Locate the cell with the specified text and output its [X, Y] center coordinate. 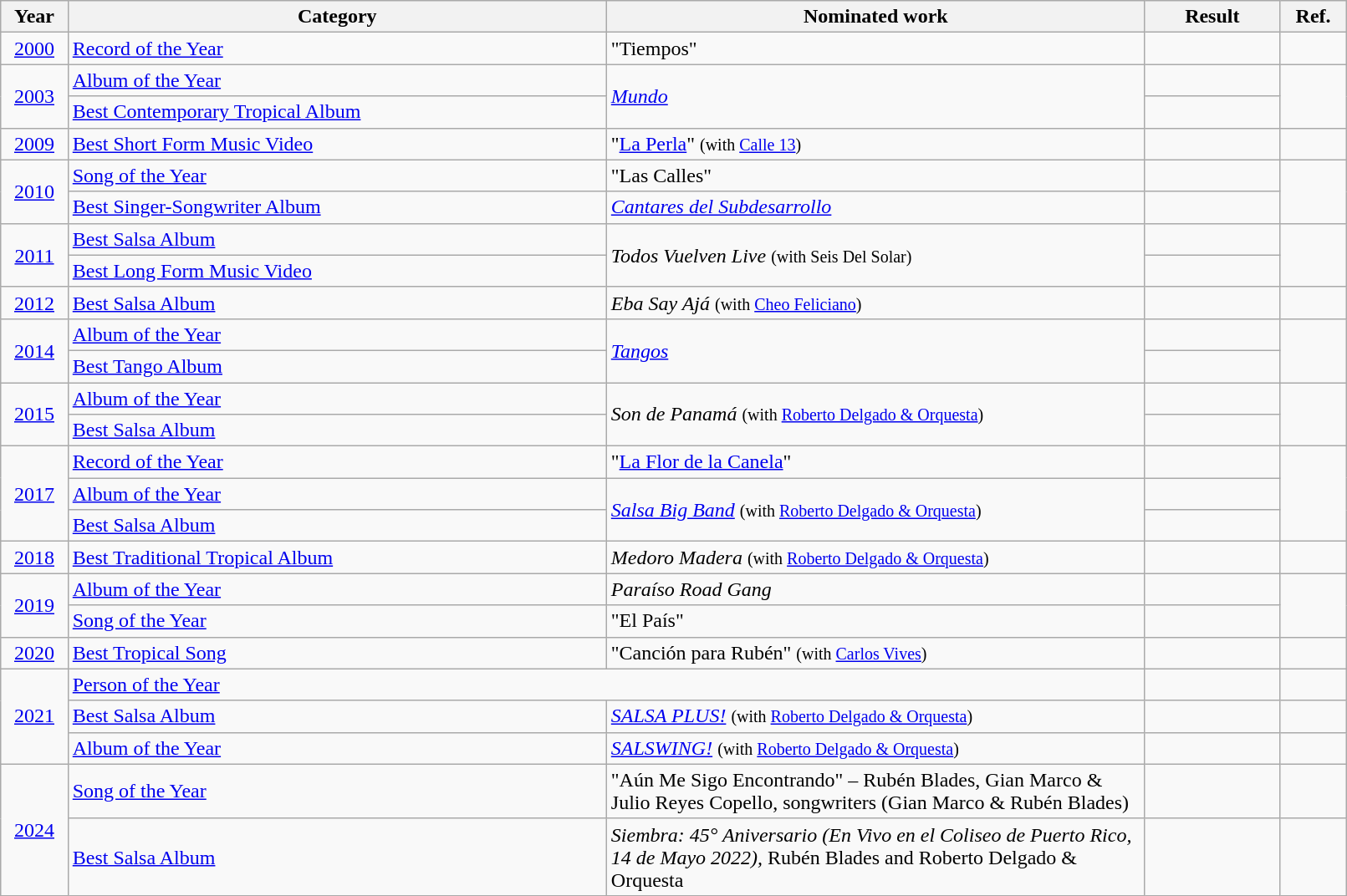
Best Tropical Song [337, 653]
2010 [34, 191]
2011 [34, 255]
Best Traditional Tropical Album [337, 557]
Cantares del Subdesarrollo [875, 207]
2018 [34, 557]
2015 [34, 415]
Paraíso Road Gang [875, 589]
Result [1212, 17]
"Canción para Rubén" (with Carlos Vives) [875, 653]
2003 [34, 96]
2012 [34, 303]
Tangos [875, 350]
Eba Say Ajá (with Cheo Feliciano) [875, 303]
"La Flor de la Canela" [875, 462]
2020 [34, 653]
Medoro Madera (with Roberto Delgado & Orquesta) [875, 557]
SALSWING! (with Roberto Delgado & Orquesta) [875, 748]
"Aún Me Sigo Encontrando" – Rubén Blades, Gian Marco & Julio Reyes Copello, songwriters (Gian Marco & Rubén Blades) [875, 791]
2024 [34, 829]
Siembra: 45° Aniversario (En Vivo en el Coliseo de Puerto Rico, 14 de Mayo 2022), Rubén Blades and Roberto Delgado & Orquesta [875, 857]
2014 [34, 350]
Mundo [875, 96]
"El País" [875, 621]
Person of the Year [606, 685]
2009 [34, 144]
Category [337, 17]
Best Short Form Music Video [337, 144]
2000 [34, 48]
"Las Calles" [875, 176]
Best Tango Album [337, 366]
Best Contemporary Tropical Album [337, 112]
Salsa Big Band (with Roberto Delgado & Orquesta) [875, 510]
"La Perla" (with Calle 13) [875, 144]
Best Singer-Songwriter Album [337, 207]
Todos Vuelven Live (with Seis Del Solar) [875, 255]
Nominated work [875, 17]
Year [34, 17]
Ref. [1313, 17]
2019 [34, 605]
2017 [34, 494]
2021 [34, 716]
Best Long Form Music Video [337, 271]
SALSA PLUS! (with Roberto Delgado & Orquesta) [875, 716]
Son de Panamá (with Roberto Delgado & Orquesta) [875, 415]
"Tiempos" [875, 48]
